Capture the cell that displays the provided text and extract its (X, Y) central coordinate. 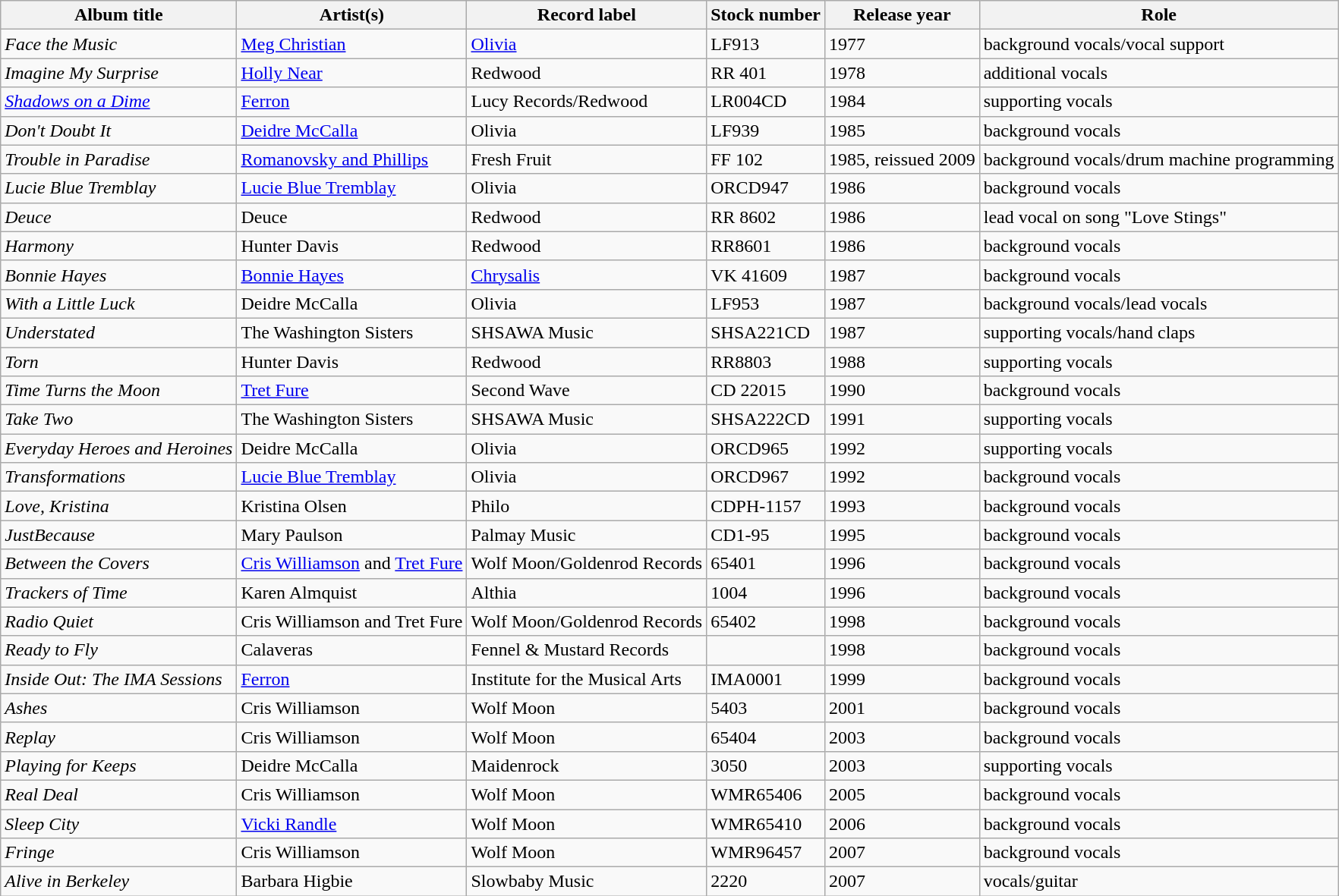
Record label (587, 15)
2001 (902, 708)
Kristina Olsen (352, 506)
65402 (766, 621)
additional vocals (1158, 73)
ORCD967 (766, 477)
2006 (902, 823)
65401 (766, 564)
Barbara Higbie (352, 882)
Imagine My Surprise (118, 73)
WMR65406 (766, 794)
Ready to Fly (118, 650)
IMA0001 (766, 679)
1004 (766, 593)
Althia (587, 593)
FF 102 (766, 159)
WMR65410 (766, 823)
1995 (902, 535)
1993 (902, 506)
Transformations (118, 477)
background vocals/drum machine programming (1158, 159)
Replay (118, 737)
Chrysalis (587, 275)
Mary Paulson (352, 535)
ORCD965 (766, 448)
Real Deal (118, 794)
SHSA221CD (766, 332)
Alive in Berkeley (118, 882)
1999 (902, 679)
RR8601 (766, 246)
Trouble in Paradise (118, 159)
2220 (766, 882)
1990 (902, 391)
Shadows on a Dime (118, 102)
Tret Fure (352, 391)
Fringe (118, 853)
Ashes (118, 708)
1991 (902, 420)
Lucy Records/Redwood (587, 102)
CDPH-1157 (766, 506)
VK 41609 (766, 275)
RR 401 (766, 73)
Don't Doubt It (118, 130)
RR8803 (766, 362)
With a Little Luck (118, 303)
1988 (902, 362)
Time Turns the Moon (118, 391)
Palmay Music (587, 535)
Vicki Randle (352, 823)
Sleep City (118, 823)
Release year (902, 15)
Stock number (766, 15)
Role (1158, 15)
LR004CD (766, 102)
Inside Out: The IMA Sessions (118, 679)
Everyday Heroes and Heroines (118, 448)
RR 8602 (766, 217)
Fresh Fruit (587, 159)
Karen Almquist (352, 593)
SHSA222CD (766, 420)
Slowbaby Music (587, 882)
2005 (902, 794)
Maidenrock (587, 766)
1984 (902, 102)
Philo (587, 506)
supporting vocals/hand claps (1158, 332)
Album title (118, 15)
background vocals/vocal support (1158, 44)
Second Wave (587, 391)
Fennel & Mustard Records (587, 650)
1985 (902, 130)
vocals/guitar (1158, 882)
Take Two (118, 420)
LF913 (766, 44)
ORCD947 (766, 188)
lead vocal on song "Love Stings" (1158, 217)
Institute for the Musical Arts (587, 679)
Between the Covers (118, 564)
Radio Quiet (118, 621)
Calaveras (352, 650)
Love, Kristina (118, 506)
Understated (118, 332)
Trackers of Time (118, 593)
65404 (766, 737)
3050 (766, 766)
1985, reissued 2009 (902, 159)
CD1-95 (766, 535)
1977 (902, 44)
5403 (766, 708)
Face the Music (118, 44)
Meg Christian (352, 44)
LF939 (766, 130)
1978 (902, 73)
Artist(s) (352, 15)
WMR96457 (766, 853)
Holly Near (352, 73)
CD 22015 (766, 391)
background vocals/lead vocals (1158, 303)
JustBecause (118, 535)
Harmony (118, 246)
Romanovsky and Phillips (352, 159)
LF953 (766, 303)
Torn (118, 362)
Playing for Keeps (118, 766)
